Return the (X, Y) coordinate for the center point of the cell that contains the specified text.  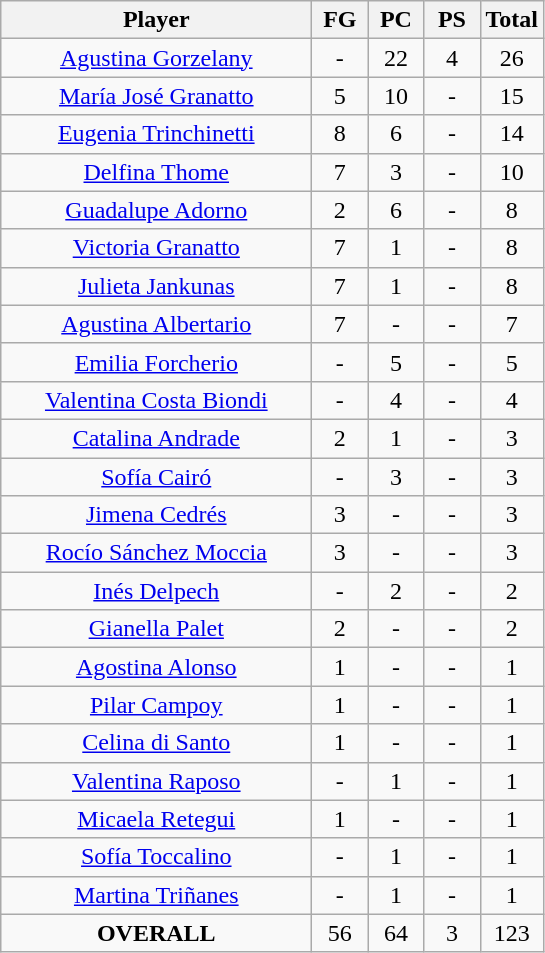
María José Granatto (156, 96)
Victoria Granatto (156, 248)
Guadalupe Adorno (156, 210)
56 (340, 933)
Celina di Santo (156, 743)
PS (452, 20)
PC (396, 20)
123 (512, 933)
Valentina Costa Biondi (156, 400)
Gianella Palet (156, 629)
FG (340, 20)
Player (156, 20)
Emilia Forcherio (156, 362)
Micaela Retegui (156, 819)
Jimena Cedrés (156, 515)
Inés Delpech (156, 591)
22 (396, 58)
Total (512, 20)
Rocío Sánchez Moccia (156, 553)
Julieta Jankunas (156, 286)
26 (512, 58)
Agustina Gorzelany (156, 58)
Delfina Thome (156, 172)
Catalina Andrade (156, 438)
64 (396, 933)
Agustina Albertario (156, 324)
Sofía Cairó (156, 477)
Sofía Toccalino (156, 857)
Martina Triñanes (156, 895)
Eugenia Trinchinetti (156, 134)
Pilar Campoy (156, 705)
Valentina Raposo (156, 781)
Agostina Alonso (156, 667)
15 (512, 96)
14 (512, 134)
OVERALL (156, 933)
